From the cell containing the given text, extract its center point as [X, Y] coordinate. 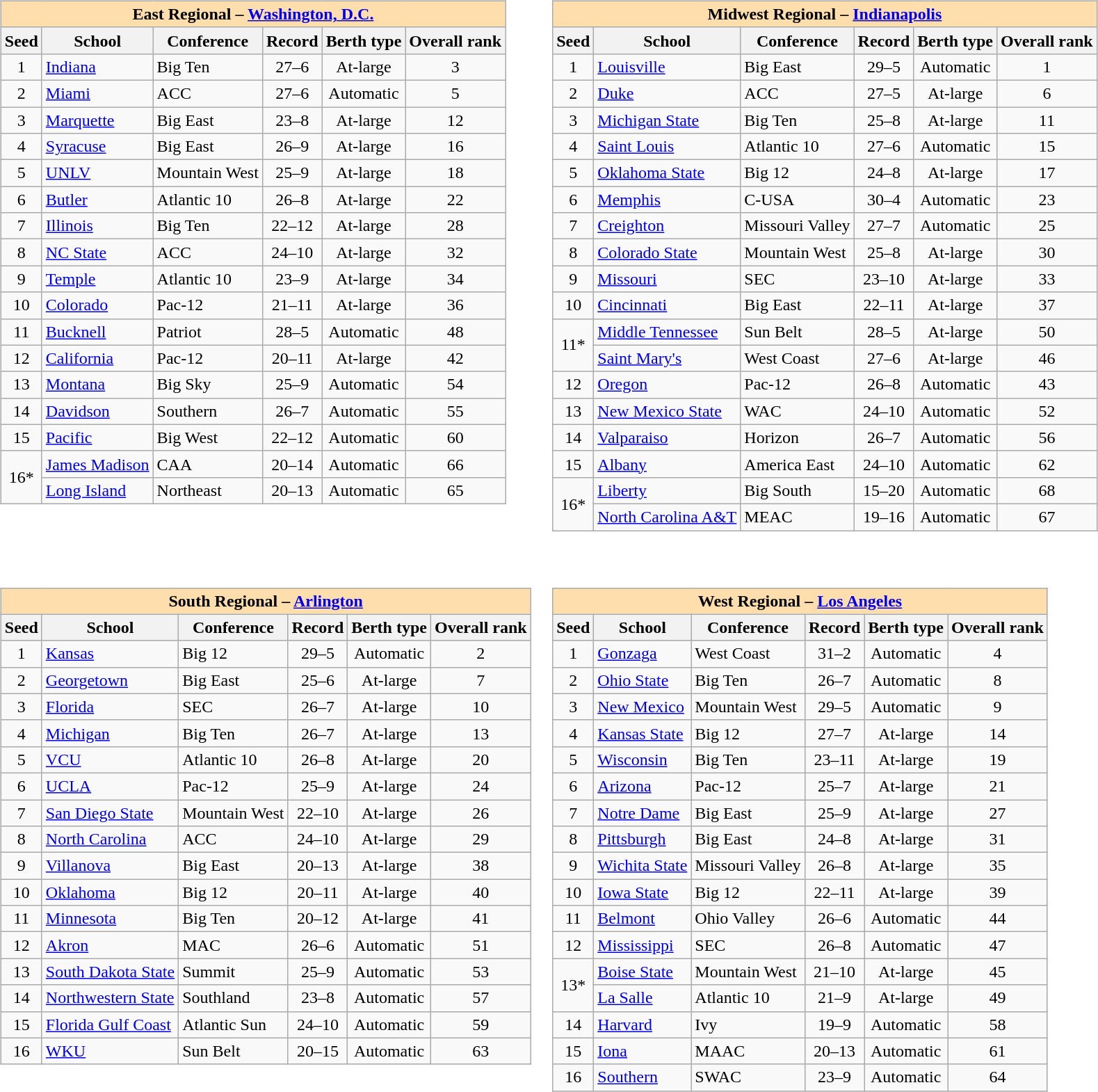
Davidson [97, 411]
Missouri [668, 279]
18 [455, 173]
56 [1047, 437]
63 [481, 1051]
Pacific [97, 437]
26 [481, 813]
Akron [110, 945]
West Regional – Los Angeles [800, 601]
Memphis [668, 200]
53 [481, 972]
17 [1047, 173]
40 [481, 892]
20–12 [318, 919]
11* [573, 345]
23–11 [834, 760]
66 [455, 464]
24 [481, 786]
California [97, 358]
Albany [668, 464]
MEAC [797, 517]
Midwest Regional – Indianapolis [825, 14]
Kansas [110, 654]
30 [1047, 252]
25–7 [834, 786]
43 [1047, 385]
Northwestern State [110, 998]
New Mexico State [668, 411]
60 [455, 437]
Louisville [668, 67]
36 [455, 305]
33 [1047, 279]
Cincinnati [668, 305]
Georgetown [110, 680]
27–5 [884, 93]
UNLV [97, 173]
19 [998, 760]
49 [998, 998]
55 [455, 411]
James Madison [97, 464]
Bucknell [97, 332]
Duke [668, 93]
59 [481, 1025]
21–11 [292, 305]
Pittsburgh [643, 840]
42 [455, 358]
38 [481, 866]
50 [1047, 332]
South Regional – Arlington [266, 601]
New Mexico [643, 707]
Oregon [668, 385]
Notre Dame [643, 813]
Florida Gulf Coast [110, 1025]
Belmont [643, 919]
Long Island [97, 490]
Boise State [643, 972]
31–2 [834, 654]
Ivy [748, 1025]
Valparaiso [668, 437]
61 [998, 1051]
21–10 [834, 972]
MAAC [748, 1051]
America East [797, 464]
15–20 [884, 490]
Northeast [207, 490]
Big South [797, 490]
28 [455, 226]
Gonzaga [643, 654]
58 [998, 1025]
Michigan [110, 733]
19–9 [834, 1025]
25 [1047, 226]
30–4 [884, 200]
Wichita State [643, 866]
45 [998, 972]
WKU [110, 1051]
Minnesota [110, 919]
37 [1047, 305]
UCLA [110, 786]
23 [1047, 200]
54 [455, 385]
Ohio Valley [748, 919]
Colorado State [668, 252]
13* [573, 985]
23–10 [884, 279]
Butler [97, 200]
Kansas State [643, 733]
Oklahoma [110, 892]
Harvard [643, 1025]
34 [455, 279]
North Carolina A&T [668, 517]
Villanova [110, 866]
27 [998, 813]
Iowa State [643, 892]
22–10 [318, 813]
Saint Mary's [668, 358]
La Salle [643, 998]
Middle Tennessee [668, 332]
Wisconsin [643, 760]
25–6 [318, 680]
57 [481, 998]
Mississippi [643, 945]
52 [1047, 411]
East Regional – Washington, D.C. [253, 14]
Liberty [668, 490]
Illinois [97, 226]
65 [455, 490]
32 [455, 252]
Summit [234, 972]
South Dakota State [110, 972]
CAA [207, 464]
64 [998, 1077]
Montana [97, 385]
21–9 [834, 998]
35 [998, 866]
67 [1047, 517]
WAC [797, 411]
22 [455, 200]
19–16 [884, 517]
46 [1047, 358]
41 [481, 919]
Florida [110, 707]
26–9 [292, 147]
20 [481, 760]
Indiana [97, 67]
48 [455, 332]
San Diego State [110, 813]
Temple [97, 279]
51 [481, 945]
SWAC [748, 1077]
Iona [643, 1051]
Miami [97, 93]
31 [998, 840]
Syracuse [97, 147]
Colorado [97, 305]
68 [1047, 490]
20–14 [292, 464]
Ohio State [643, 680]
62 [1047, 464]
44 [998, 919]
Oklahoma State [668, 173]
47 [998, 945]
NC State [97, 252]
Big Sky [207, 385]
Arizona [643, 786]
29 [481, 840]
Atlantic Sun [234, 1025]
Patriot [207, 332]
MAC [234, 945]
VCU [110, 760]
Southland [234, 998]
Michigan State [668, 120]
C-USA [797, 200]
Creighton [668, 226]
Horizon [797, 437]
Saint Louis [668, 147]
Big West [207, 437]
Marquette [97, 120]
20–15 [318, 1051]
21 [998, 786]
North Carolina [110, 840]
39 [998, 892]
